Scan for the cell matching the given text and deliver its (X, Y) coordinate at center. 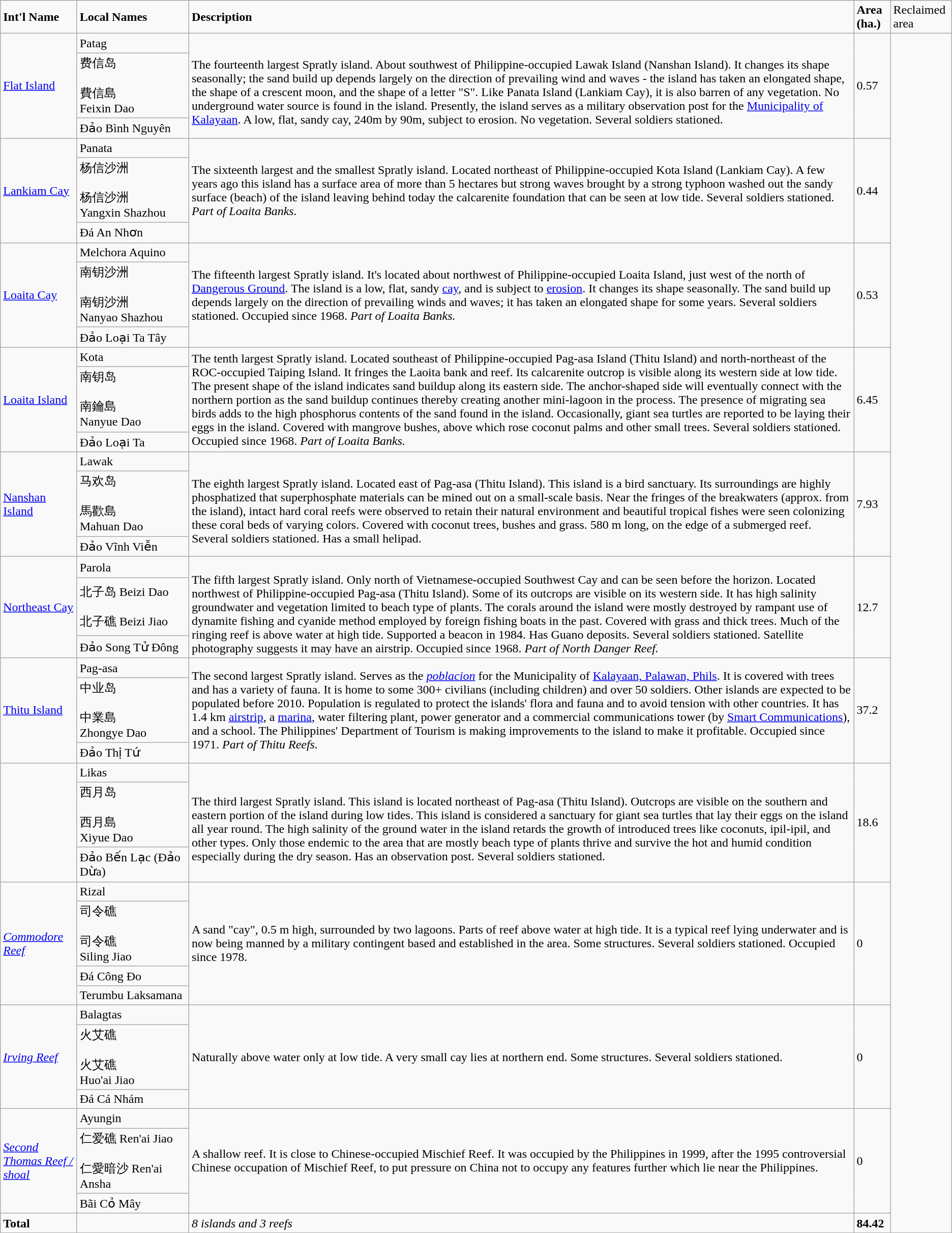
火艾礁 火艾礁Huo'ai Jiao (133, 1057)
Đảo Bến Lạc (Đảo Dừa) (133, 864)
Irving Reef (39, 1057)
0.53 (872, 295)
Flat Island (39, 86)
Đá Cá Nhám (133, 1099)
Rizal (133, 891)
Đảo Thị Tứ (133, 753)
Second Thomas Reef / shoal (39, 1161)
7.93 (872, 504)
Đá An Nhơn (133, 233)
Int'l Name (39, 17)
南钥沙洲 南钥沙洲 Nanyao Shazhou (133, 294)
6.45 (872, 400)
Đảo Vĩnh Viễn (133, 547)
北子岛 Beizi Dao 北子礁 Beizi Jiao (133, 607)
马欢岛 馬歡島 Mahuan Dao (133, 504)
Ayungin (133, 1119)
0.44 (872, 191)
费信岛 費信島 Feixin Dao (133, 85)
Northeast Cay (39, 607)
Parola (133, 567)
Loaita Island (39, 400)
Đảo Loại Ta (133, 442)
仁爱礁 Ren'ai Jiao 仁愛暗沙 Ren'ai Ansha (133, 1161)
西月岛 西月島 Xiyue Dao (133, 815)
Total (39, 1223)
Đá Công Đo (133, 976)
Lankiam Cay (39, 191)
Melchora Aquino (133, 252)
Bãi Cỏ Mây (133, 1204)
8 islands and 3 reefs (521, 1223)
Local Names (133, 17)
Kota (133, 357)
Commodore Reef (39, 943)
84.42 (872, 1223)
Đảo Song Tử Đông (133, 647)
Panata (133, 148)
0.57 (872, 86)
Terumbu Laksamana (133, 995)
Area (ha.) (872, 17)
Balagtas (133, 1014)
Loaita Cay (39, 295)
Đảo Bình Nguyên (133, 128)
司令礁 司令礁 Siling Jiao (133, 934)
Nanshan Island (39, 504)
南钥岛 南鑰島 Nanyue Dao (133, 399)
12.7 (872, 607)
Likas (133, 772)
Reclaimed area (921, 17)
18.6 (872, 822)
Pag-asa (133, 668)
Patag (133, 43)
Description (521, 17)
Naturally above water only at low tide. A very small cay lies at northern end. Some structures. Several soldiers stationed. (521, 1057)
中业岛 中業島 Zhongye Dao (133, 710)
Đảo Loại Ta Tây (133, 337)
37.2 (872, 710)
Lawak (133, 462)
杨信沙洲 杨信沙洲 Yangxin Shazhou (133, 190)
Thitu Island (39, 710)
